Locate the cell with the specified text and output its (X, Y) center coordinate. 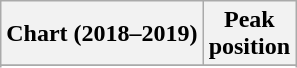
Peakposition (249, 34)
Chart (2018–2019) (102, 34)
